Pinpoint the cell where the given text exists, returning its [x, y] midpoint coordinate. 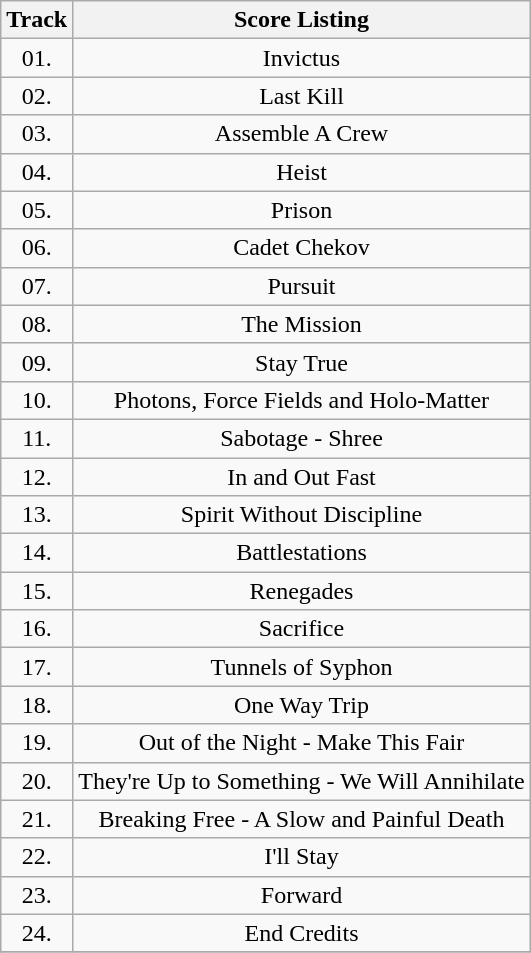
Cadet Chekov [302, 248]
End Credits [302, 933]
Renegades [302, 591]
Spirit Without Discipline [302, 515]
08. [37, 324]
12. [37, 477]
03. [37, 134]
16. [37, 629]
Heist [302, 172]
02. [37, 96]
09. [37, 362]
19. [37, 743]
Score Listing [302, 20]
I'll Stay [302, 857]
Stay True [302, 362]
Forward [302, 895]
24. [37, 933]
05. [37, 210]
Breaking Free - A Slow and Painful Death [302, 819]
Invictus [302, 58]
11. [37, 438]
The Mission [302, 324]
Prison [302, 210]
Battlestations [302, 553]
22. [37, 857]
Last Kill [302, 96]
06. [37, 248]
07. [37, 286]
18. [37, 705]
01. [37, 58]
20. [37, 781]
Sabotage - Shree [302, 438]
They're Up to Something - We Will Annihilate [302, 781]
Tunnels of Syphon [302, 667]
21. [37, 819]
Assemble A Crew [302, 134]
17. [37, 667]
13. [37, 515]
15. [37, 591]
Out of the Night - Make This Fair [302, 743]
Photons, Force Fields and Holo-Matter [302, 400]
14. [37, 553]
One Way Trip [302, 705]
In and Out Fast [302, 477]
Track [37, 20]
23. [37, 895]
10. [37, 400]
04. [37, 172]
Pursuit [302, 286]
Sacrifice [302, 629]
